Extract the (x, y) coordinate from the center of the cell holding the provided text.  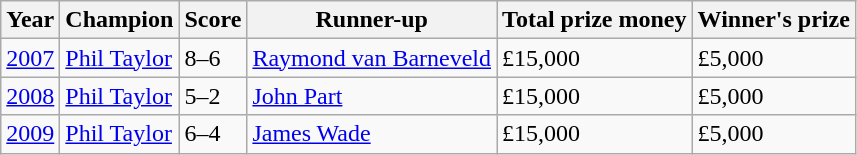
Year (30, 20)
Total prize money (594, 20)
James Wade (372, 134)
Raymond van Barneveld (372, 58)
John Part (372, 96)
8–6 (213, 58)
2007 (30, 58)
5–2 (213, 96)
Runner-up (372, 20)
6–4 (213, 134)
Winner's prize (774, 20)
2009 (30, 134)
2008 (30, 96)
Champion (120, 20)
Score (213, 20)
